Search for the cell housing the specified text and yield its (x, y) center coordinate. 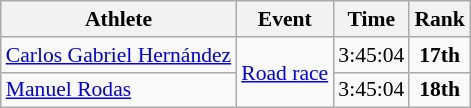
Manuel Rodas (119, 90)
Time (371, 19)
17th (440, 55)
18th (440, 90)
Rank (440, 19)
Event (284, 19)
Carlos Gabriel Hernández (119, 55)
Road race (284, 72)
Athlete (119, 19)
